Identify which cell holds the provided text, then report its (x, y) central coordinate. 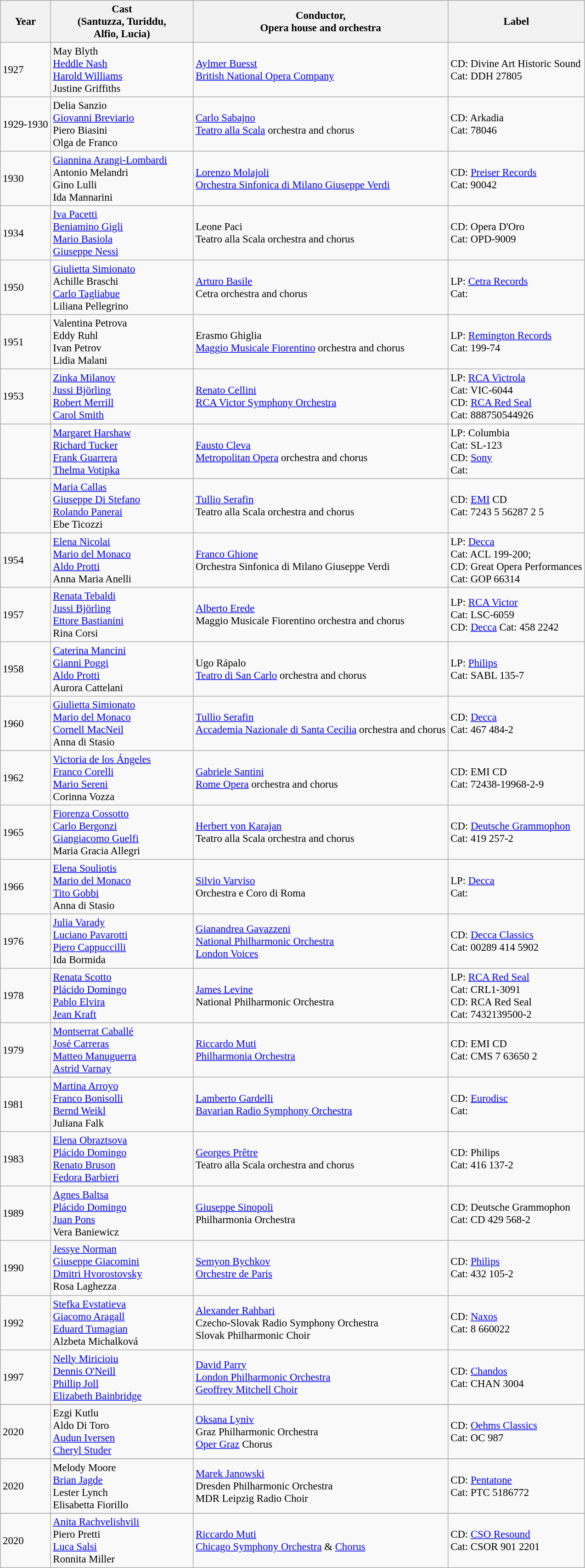
1966 (26, 886)
David ParryLondon Philharmonic OrchestraGeoffrey Mitchell Choir (321, 1377)
CD: PentatoneCat: PTC 5186772 (516, 1486)
CD: DeccaCat: 467 484-2 (516, 724)
Year (26, 22)
Gabriele SantiniRome Opera orchestra and chorus (321, 778)
LP: RCA VictorCat: LSC-6059CD: Decca Cat: 458 2242 (516, 615)
Maria CallasGiuseppe Di StefanoRolando PaneraiEbe Ticozzi (122, 505)
Victoria de los ÁngelesFranco CorelliMario SereniCorinna Vozza (122, 778)
CD: NaxosCat: 8 660022 (516, 1323)
Giulietta SimionatoAchille BraschiCarlo TagliabueLiliana Pellegrino (122, 288)
CD: Opera D'OroCat: OPD-9009 (516, 233)
Zinka MilanovJussi BjörlingRobert Merrill Carol Smith (122, 397)
1976 (26, 942)
1981 (26, 1105)
1958 (26, 669)
Franco GhioneOrchestra Sinfonica di Milano Giuseppe Verdi (321, 560)
Agnes BaltsaPlácido DomingoJuan PonsVera Baniewicz (122, 1213)
CD: PhilipsCat: 416 137-2 (516, 1159)
CD: PhilipsCat: 432 105-2 (516, 1269)
Conductor,Opera house and orchestra (321, 22)
Renata ScottoPlácido DomingoPablo ElviraJean Kraft (122, 996)
1979 (26, 1050)
LP: RCA Red SealCat: CRL1-3091CD: RCA Red SealCat: 7432139500-2 (516, 996)
Lamberto GardelliBavarian Radio Symphony Orchestra (321, 1105)
CD: EurodiscCat: (516, 1105)
Semyon BychkovOrchestre de Paris (321, 1269)
Delia SanzioGiovanni Breviario Piero BiasiniOlga de Franco (122, 124)
CD: Decca ClassicsCat: 00289 414 5902 (516, 942)
1992 (26, 1323)
Elena SouliotisMario del MonacoTito GobbiAnna di Stasio (122, 886)
1930 (26, 179)
Herbert von KarajanTeatro alla Scala orchestra and chorus (321, 832)
Giuseppe SinopoliPhilharmonia Orchestra (321, 1213)
Elena NicolaiMario del MonacoAldo ProttiAnna Maria Anelli (122, 560)
Alberto EredeMaggio Musicale Fiorentino orchestra and chorus (321, 615)
Martina ArroyoFranco BonisolliBernd WeiklJuliana Falk (122, 1105)
Tullio SerafinAccademia Nazionale di Santa Cecilia orchestra and chorus (321, 724)
Georges PrêtreTeatro alla Scala orchestra and chorus (321, 1159)
Elena ObraztsovaPlácido DomingoRenato BrusonFedora Barbieri (122, 1159)
May BlythHeddle NashHarold WilliamsJustine Griffiths (122, 70)
1989 (26, 1213)
1954 (26, 560)
Jessye NormanGiuseppe GiacominiDmitri HvorostovskyRosa Laghezza (122, 1269)
1950 (26, 288)
1957 (26, 615)
Montserrat CaballéJosé CarrerasMatteo ManuguerraAstrid Varnay (122, 1050)
Giulietta SimionatoMario del MonacoCornell MacNeilAnna di Stasio (122, 724)
CD: ArkadiaCat: 78046 (516, 124)
Marek JanowskiDresden Philharmonic OrchestraMDR Leipzig Radio Choir (321, 1486)
Erasmo Ghiglia Maggio Musicale Fiorentino orchestra and chorus (321, 343)
Giannina Arangi-LombardiAntonio MelandriGino LulliIda Mannarini (122, 179)
Riccardo MutiPhilharmonia Orchestra (321, 1050)
1953 (26, 397)
Leone PaciTeatro alla Scala orchestra and chorus (321, 233)
1983 (26, 1159)
LP: PhilipsCat: SABL 135-7 (516, 669)
Fiorenza CossottoCarlo BergonziGiangiacomo GuelfiMaria Gracia Allegri (122, 832)
Riccardo MutiChicago Symphony Orchestra & Chorus (321, 1540)
1960 (26, 724)
Fausto Cleva Metropolitan Opera orchestra and chorus (321, 451)
Lorenzo MolajoliOrchestra Sinfonica di Milano Giuseppe Verdi (321, 179)
Julia VaradyLuciano PavarottiPiero CappuccilliIda Bormida (122, 942)
Valentina PetrovaEddy RuhlIvan PetrovLidia Malani (122, 343)
1934 (26, 233)
Alexander RahbariCzecho-Slovak Radio Symphony OrchestraSlovak Philharmonic Choir (321, 1323)
Ugo RápaloTeatro di San Carlo orchestra and chorus (321, 669)
LP: ColumbiaCat: SL-123CD: SonyCat: (516, 451)
Melody MooreBrian JagdeLester LynchElisabetta Fiorillo (122, 1486)
Iva PacettiBeniamino GigliMario BasiolaGiuseppe Nessi (122, 233)
James LevineNational Philharmonic Orchestra (321, 996)
Silvio VarvisoOrchestra e Coro di Roma (321, 886)
1965 (26, 832)
CD: Divine Art Historic SoundCat: DDH 27805 (516, 70)
CD: Oehms ClassicsCat: OC 987 (516, 1431)
LP: DeccaCat: (516, 886)
Stefka EvstatievaGiacomo AragallEduard TumagianAlzbeta Michalková (122, 1323)
Margaret HarshawRichard TuckerFrank Guarrera Thelma Votipka (122, 451)
CD: Deutsche GrammophonCat: CD 429 568-2 (516, 1213)
CD: EMI CDCat: CMS 7 63650 2 (516, 1050)
Aylmer BuesstBritish National Opera Company (321, 70)
Ezgi KutluAldo Di ToroAudun IversenCheryl Studer (122, 1431)
CD: Deutsche GrammophonCat: 419 257-2 (516, 832)
Oksana LynivGraz Philharmonic OrchestraOper Graz Chorus (321, 1431)
LP: Cetra RecordsCat: (516, 288)
1951 (26, 343)
CD: ChandosCat: CHAN 3004 (516, 1377)
CD: EMI CDCat: 72438-19968-2-9 (516, 778)
LP: DeccaCat: ACL 199-200;CD: Great Opera PerformancesCat: GOP 66314 (516, 560)
1990 (26, 1269)
Renato Cellini RCA Victor Symphony Orchestra (321, 397)
Renata TebaldiJussi BjörlingEttore BastianiniRina Corsi (122, 615)
Arturo BasileCetra orchestra and chorus (321, 288)
LP: Remington RecordsCat: 199-74 (516, 343)
CD: EMI CDCat: 7243 5 56287 2 5 (516, 505)
Caterina ManciniGianni PoggiAldo ProttiAurora Cattelani (122, 669)
1997 (26, 1377)
Gianandrea GavazzeniNational Philharmonic OrchestraLondon Voices (321, 942)
LP: RCA VictrolaCat: VIC-6044CD: RCA Red SealCat: 888750544926 (516, 397)
1978 (26, 996)
1929-1930 (26, 124)
1927 (26, 70)
Nelly MiricioiuDennis O'NeillPhillip JollElizabeth Bainbridge (122, 1377)
Anita RachvelishviliPiero PrettiLuca SalsiRonnita Miller (122, 1540)
Label (516, 22)
Cast(Santuzza, Turiddu,Alfio, Lucia) (122, 22)
Tullio SerafinTeatro alla Scala orchestra and chorus (321, 505)
1962 (26, 778)
CD: CSO ResoundCat: CSOR 901 2201 (516, 1540)
Carlo SabajnoTeatro alla Scala orchestra and chorus (321, 124)
CD: Preiser RecordsCat: 90042 (516, 179)
